Determine the (X, Y) coordinate at the center of the cell enclosing the given text.  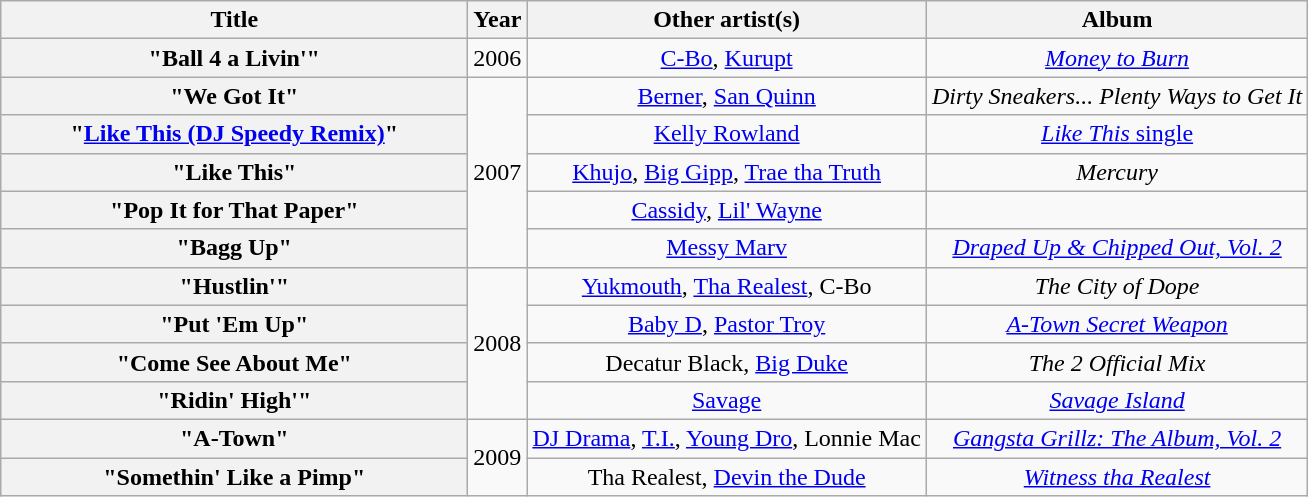
Like This single (1116, 134)
Album (1116, 20)
The City of Dope (1116, 286)
"Ball 4 a Livin'" (234, 58)
Kelly Rowland (726, 134)
"Hustlin'" (234, 286)
Gangsta Grillz: The Album, Vol. 2 (1116, 438)
"A-Town" (234, 438)
2006 (498, 58)
Cassidy, Lil' Wayne (726, 210)
Yukmouth, Tha Realest, C-Bo (726, 286)
2007 (498, 172)
Berner, San Quinn (726, 96)
"Put 'Em Up" (234, 324)
"Come See About Me" (234, 362)
Decatur Black, Big Duke (726, 362)
The 2 Official Mix (1116, 362)
"Like This (DJ Speedy Remix)" (234, 134)
C-Bo, Kurupt (726, 58)
"Bagg Up" (234, 248)
"Ridin' High'" (234, 400)
Other artist(s) (726, 20)
Money to Burn (1116, 58)
Witness tha Realest (1116, 477)
Draped Up & Chipped Out, Vol. 2 (1116, 248)
Savage Island (1116, 400)
Baby D, Pastor Troy (726, 324)
A-Town Secret Weapon (1116, 324)
DJ Drama, T.I., Young Dro, Lonnie Mac (726, 438)
Khujo, Big Gipp, Trae tha Truth (726, 172)
Dirty Sneakers... Plenty Ways to Get It (1116, 96)
"Like This" (234, 172)
2009 (498, 457)
Title (234, 20)
2008 (498, 343)
Messy Marv (726, 248)
"Somethin' Like a Pimp" (234, 477)
Mercury (1116, 172)
"We Got It" (234, 96)
"Pop It for That Paper" (234, 210)
Savage (726, 400)
Year (498, 20)
Tha Realest, Devin the Dude (726, 477)
